Return the (x, y) coordinate for the center point of the cell that contains the specified text.  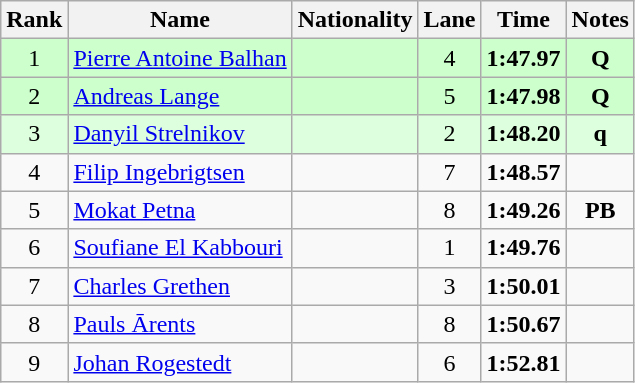
1:49.76 (524, 248)
1:50.01 (524, 286)
Pauls Ārents (180, 324)
Soufiane El Kabbouri (180, 248)
q (600, 134)
Lane (450, 20)
1:48.57 (524, 172)
Time (524, 20)
9 (34, 362)
Filip Ingebrigtsen (180, 172)
1:48.20 (524, 134)
Andreas Lange (180, 96)
Danyil Strelnikov (180, 134)
Johan Rogestedt (180, 362)
Nationality (355, 20)
1:49.26 (524, 210)
1:52.81 (524, 362)
Rank (34, 20)
Notes (600, 20)
1:50.67 (524, 324)
Name (180, 20)
Mokat Petna (180, 210)
1:47.98 (524, 96)
1:47.97 (524, 58)
PB (600, 210)
Charles Grethen (180, 286)
Pierre Antoine Balhan (180, 58)
